Return the (X, Y) coordinate for the center point of the cell that contains the specified text.  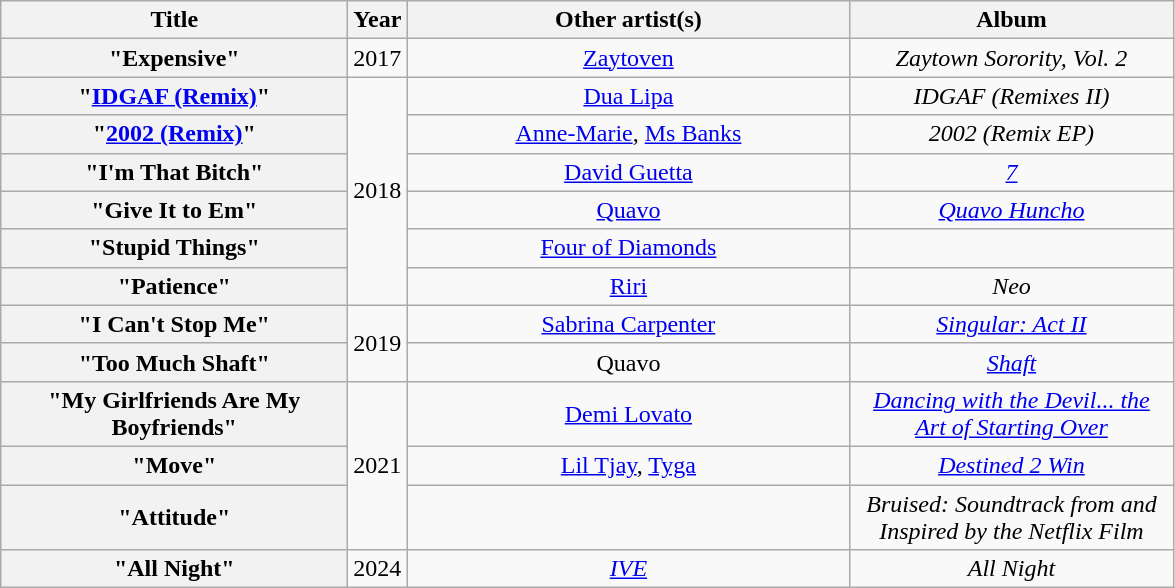
Year (378, 20)
"I'm That Bitch" (174, 172)
Four of Diamonds (628, 248)
"Too Much Shaft" (174, 362)
IDGAF (Remixes II) (1012, 96)
Quavo Huncho (1012, 210)
Dua Lipa (628, 96)
2017 (378, 58)
"My Girlfriends Are My Boyfriends" (174, 414)
Singular: Act II (1012, 324)
"Expensive" (174, 58)
"IDGAF (Remix)" (174, 96)
"2002 (Remix)" (174, 134)
All Night (1012, 569)
Other artist(s) (628, 20)
David Guetta (628, 172)
"All Night" (174, 569)
Zaytoven (628, 58)
IVE (628, 569)
Album (1012, 20)
"Give It to Em" (174, 210)
"I Can't Stop Me" (174, 324)
Bruised: Soundtrack from and Inspired by the Netflix Film (1012, 516)
2002 (Remix EP) (1012, 134)
Riri (628, 286)
Demi Lovato (628, 414)
Neo (1012, 286)
2019 (378, 343)
Dancing with the Devil... the Art of Starting Over (1012, 414)
2021 (378, 465)
"Patience" (174, 286)
2024 (378, 569)
2018 (378, 191)
Shaft (1012, 362)
"Attitude" (174, 516)
Lil Tjay, Tyga (628, 465)
7 (1012, 172)
Zaytown Sorority, Vol. 2 (1012, 58)
Destined 2 Win (1012, 465)
"Move" (174, 465)
Anne-Marie, Ms Banks (628, 134)
"Stupid Things" (174, 248)
Title (174, 20)
Sabrina Carpenter (628, 324)
